Scan for the cell matching the given text and deliver its [x, y] coordinate at center. 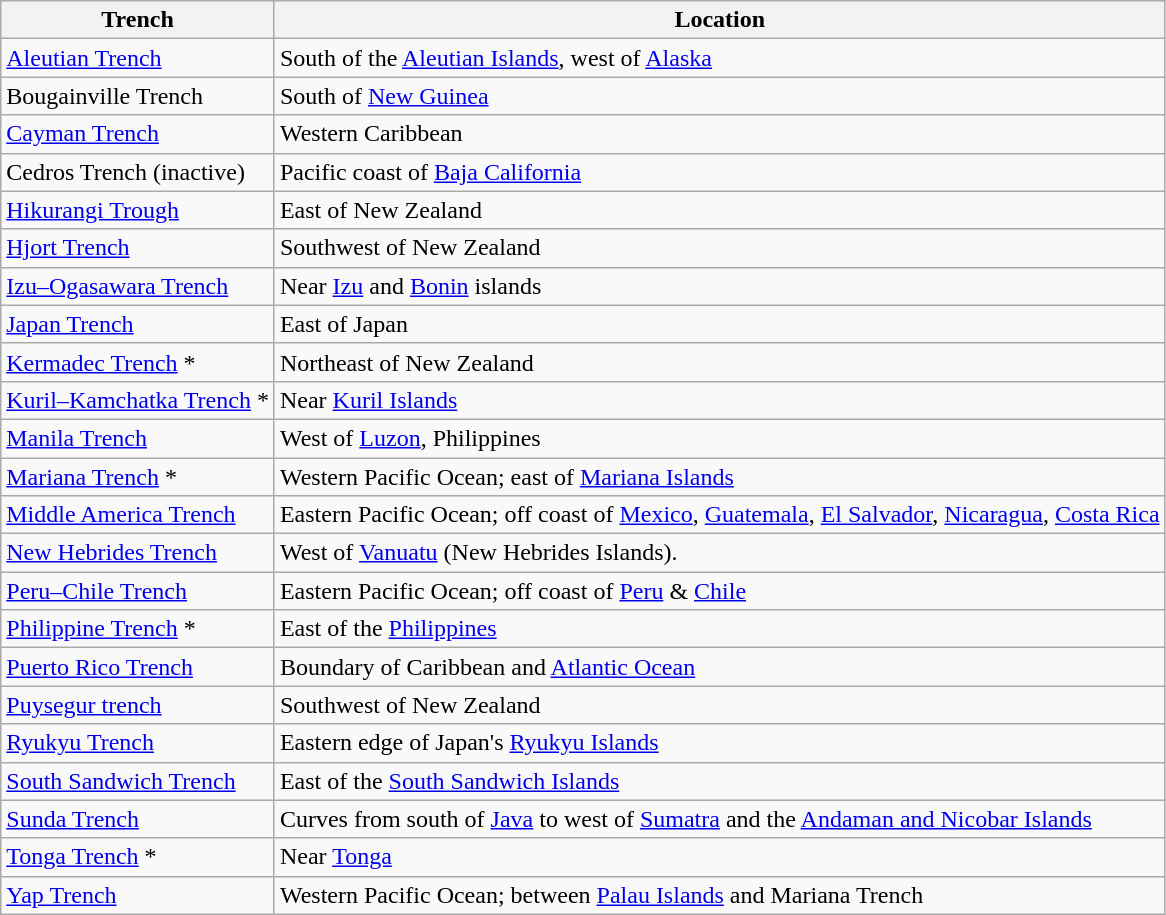
Ryukyu Trench [138, 743]
Middle America Trench [138, 515]
Sunda Trench [138, 819]
Western Pacific Ocean; between Palau Islands and Mariana Trench [720, 895]
Cedros Trench (inactive) [138, 172]
East of New Zealand [720, 210]
Yap Trench [138, 895]
Trench [138, 20]
Peru–Chile Trench [138, 591]
East of the Philippines [720, 629]
New Hebrides Trench [138, 553]
Eastern Pacific Ocean; off coast of Mexico, Guatemala, El Salvador, Nicaragua, Costa Rica [720, 515]
Kermadec Trench * [138, 362]
Puysegur trench [138, 705]
Eastern Pacific Ocean; off coast of Peru & Chile [720, 591]
Aleutian Trench [138, 58]
Northeast of New Zealand [720, 362]
Western Caribbean [720, 134]
Location [720, 20]
Mariana Trench * [138, 477]
Izu–Ogasawara Trench [138, 286]
Near Izu and Bonin islands [720, 286]
Tonga Trench * [138, 857]
East of the South Sandwich Islands [720, 781]
Near Tonga [720, 857]
Philippine Trench * [138, 629]
Japan Trench [138, 324]
Pacific coast of Baja California [720, 172]
Puerto Rico Trench [138, 667]
Manila Trench [138, 438]
Cayman Trench [138, 134]
South of New Guinea [720, 96]
Near Kuril Islands [720, 400]
West of Vanuatu (New Hebrides Islands). [720, 553]
Eastern edge of Japan's Ryukyu Islands [720, 743]
South of the Aleutian Islands, west of Alaska [720, 58]
Boundary of Caribbean and Atlantic Ocean [720, 667]
Hjort Trench [138, 248]
Bougainville Trench [138, 96]
East of Japan [720, 324]
South Sandwich Trench [138, 781]
Hikurangi Trough [138, 210]
Western Pacific Ocean; east of Mariana Islands [720, 477]
Curves from south of Java to west of Sumatra and the Andaman and Nicobar Islands [720, 819]
Kuril–Kamchatka Trench * [138, 400]
West of Luzon, Philippines [720, 438]
